Scan for the cell matching the given text and deliver its [X, Y] coordinate at center. 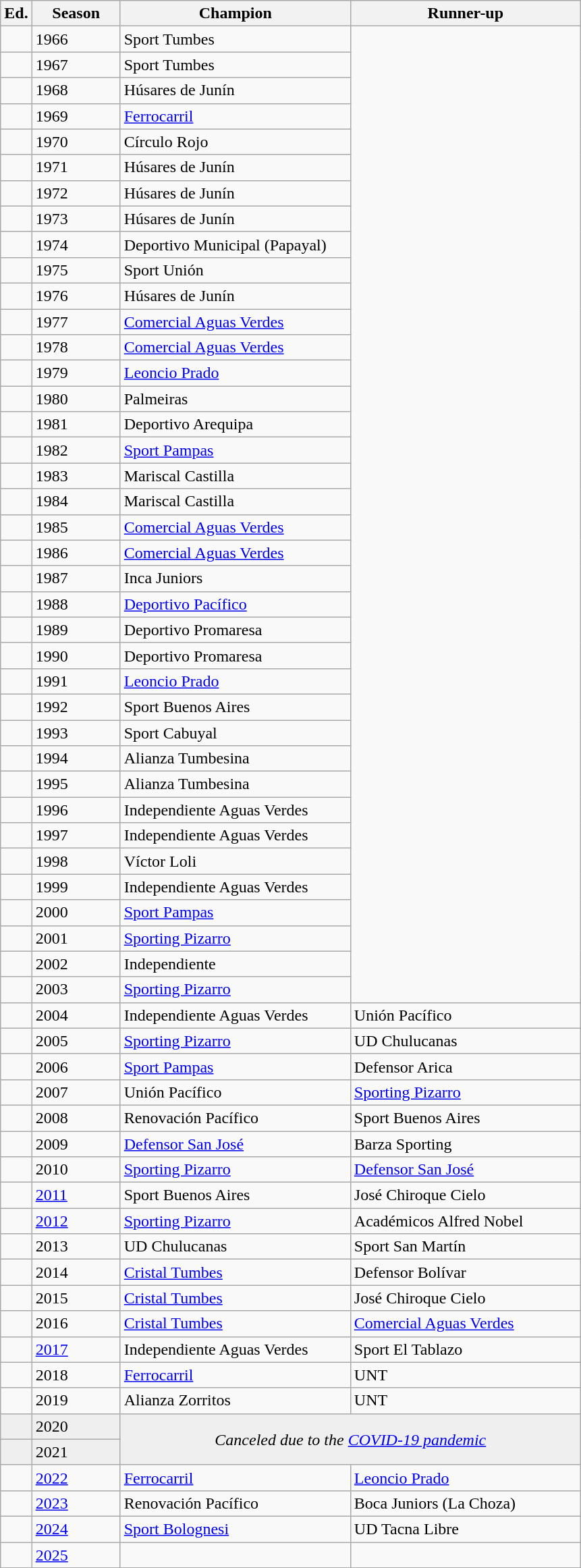
Champion [235, 13]
Sport Bolognesi [235, 1529]
1981 [76, 425]
1983 [76, 476]
2008 [76, 1118]
Sport Cabuyal [235, 732]
2018 [76, 1375]
1987 [76, 578]
Alianza Zorritos [235, 1401]
1967 [76, 65]
2021 [76, 1452]
1995 [76, 784]
Defensor Arica [466, 1066]
1990 [76, 655]
2025 [76, 1555]
Víctor Loli [235, 861]
Académicos Alfred Nobel [466, 1221]
1975 [76, 270]
Círculo Rojo [235, 142]
1968 [76, 90]
Inca Juniors [235, 578]
UD Tacna Libre [466, 1529]
Canceled due to the COVID-19 pandemic [350, 1439]
1996 [76, 810]
Boca Juniors (La Choza) [466, 1503]
1991 [76, 681]
2024 [76, 1529]
Defensor Bolívar [466, 1272]
2014 [76, 1272]
2022 [76, 1478]
2009 [76, 1144]
Sport San Martín [466, 1247]
2003 [76, 990]
Sport Unión [235, 270]
1970 [76, 142]
1976 [76, 296]
Sport El Tablazo [466, 1349]
2004 [76, 1015]
1977 [76, 322]
1969 [76, 116]
2001 [76, 938]
2016 [76, 1324]
2012 [76, 1221]
1997 [76, 836]
Deportivo Municipal (Papayal) [235, 244]
1985 [76, 527]
2017 [76, 1349]
1998 [76, 861]
1980 [76, 399]
1974 [76, 244]
2023 [76, 1503]
1999 [76, 887]
1988 [76, 604]
Deportivo Arequipa [235, 425]
2020 [76, 1426]
2013 [76, 1247]
1982 [76, 450]
Independiente [235, 964]
Season [76, 13]
2019 [76, 1401]
Palmeiras [235, 399]
Deportivo Pacífico [235, 604]
1984 [76, 502]
1986 [76, 553]
Runner-up [466, 13]
2000 [76, 913]
1989 [76, 630]
1992 [76, 707]
Ed. [16, 13]
1966 [76, 39]
2007 [76, 1092]
1978 [76, 348]
1979 [76, 373]
1972 [76, 193]
Barza Sporting [466, 1144]
1994 [76, 759]
2006 [76, 1066]
2011 [76, 1195]
1971 [76, 167]
1993 [76, 732]
2002 [76, 964]
1973 [76, 219]
2015 [76, 1298]
2010 [76, 1170]
2005 [76, 1041]
